Locate the cell with the specified text and output its (X, Y) center coordinate. 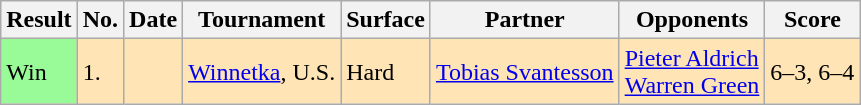
Hard (386, 72)
1. (100, 72)
No. (100, 20)
Result (39, 20)
Date (154, 20)
Score (812, 20)
6–3, 6–4 (812, 72)
Win (39, 72)
Surface (386, 20)
Pieter Aldrich Warren Green (692, 72)
Winnetka, U.S. (262, 72)
Partner (524, 20)
Opponents (692, 20)
Tobias Svantesson (524, 72)
Tournament (262, 20)
